Capture the cell that displays the provided text and extract its (X, Y) central coordinate. 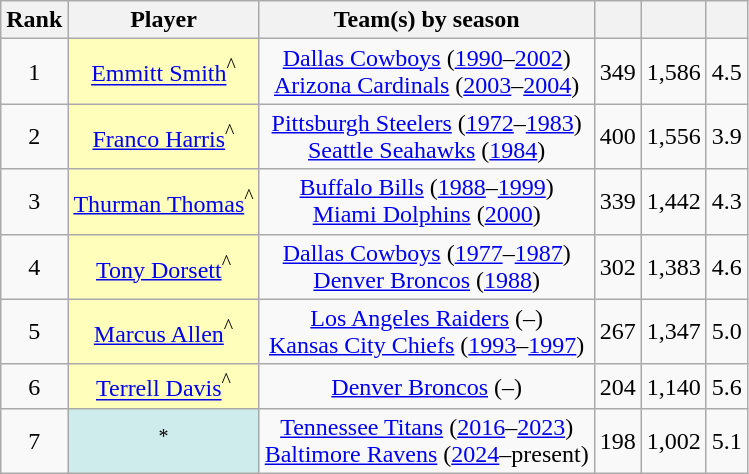
4 (34, 266)
Pittsburgh Steelers (1972–1983)Seattle Seahawks (1984) (426, 136)
4.3 (726, 202)
Tennessee Titans (2016–2023)Baltimore Ravens (2024–present) (426, 442)
302 (618, 266)
1,442 (674, 202)
1,383 (674, 266)
1 (34, 72)
5.1 (726, 442)
Denver Broncos (–) (426, 386)
204 (618, 386)
Los Angeles Raiders (–)Kansas City Chiefs (1993–1997) (426, 332)
349 (618, 72)
1,347 (674, 332)
7 (34, 442)
Tony Dorsett^ (164, 266)
5.0 (726, 332)
1,140 (674, 386)
Emmitt Smith^ (164, 72)
Team(s) by season (426, 20)
400 (618, 136)
Terrell Davis^ (164, 386)
4.5 (726, 72)
2 (34, 136)
3.9 (726, 136)
Buffalo Bills (1988–1999)Miami Dolphins (2000) (426, 202)
Player (164, 20)
267 (618, 332)
* (164, 442)
Franco Harris^ (164, 136)
Dallas Cowboys (1977–1987)Denver Broncos (1988) (426, 266)
5 (34, 332)
198 (618, 442)
4.6 (726, 266)
5.6 (726, 386)
Marcus Allen^ (164, 332)
Thurman Thomas^ (164, 202)
6 (34, 386)
1,586 (674, 72)
1,002 (674, 442)
Dallas Cowboys (1990–2002)Arizona Cardinals (2003–2004) (426, 72)
339 (618, 202)
3 (34, 202)
1,556 (674, 136)
Rank (34, 20)
